Capture the cell that displays the provided text and extract its [X, Y] central coordinate. 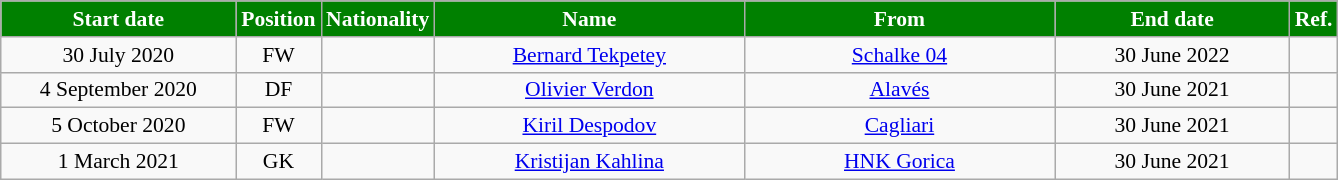
Schalke 04 [899, 55]
Olivier Verdon [589, 90]
DF [278, 90]
Start date [118, 19]
Cagliari [899, 126]
Kiril Despodov [589, 126]
GK [278, 162]
Alavés [899, 90]
Position [278, 19]
4 September 2020 [118, 90]
From [899, 19]
1 March 2021 [118, 162]
Ref. [1314, 19]
Nationality [378, 19]
5 October 2020 [118, 126]
Name [589, 19]
Bernard Tekpetey [589, 55]
30 June 2022 [1172, 55]
End date [1172, 19]
HNK Gorica [899, 162]
30 July 2020 [118, 55]
Kristijan Kahlina [589, 162]
